Determine the (X, Y) coordinate at the center of the cell enclosing the given text.  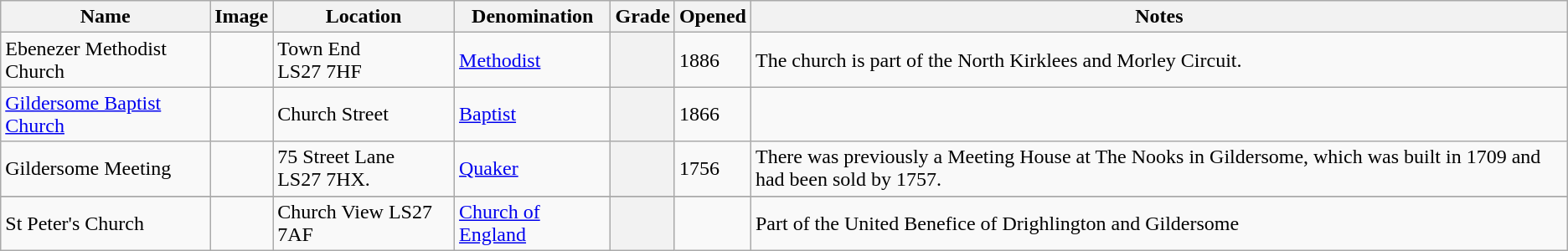
75 Street LaneLS27 7HX. (364, 169)
Church View LS27 7AF (364, 223)
Location (364, 17)
St Peter's Church (106, 223)
Quaker (533, 169)
1756 (712, 169)
Grade (642, 17)
Ebenezer Methodist Church (106, 60)
The church is part of the North Kirklees and Morley Circuit. (1159, 60)
Name (106, 17)
Denomination (533, 17)
Church of England (533, 223)
Town EndLS27 7HF (364, 60)
Opened (712, 17)
Part of the United Benefice of Drighlington and Gildersome (1159, 223)
1886 (712, 60)
Notes (1159, 17)
Gildersome Meeting (106, 169)
1866 (712, 114)
Methodist (533, 60)
Image (241, 17)
Church Street (364, 114)
There was previously a Meeting House at The Nooks in Gildersome, which was built in 1709 and had been sold by 1757. (1159, 169)
Baptist (533, 114)
Gildersome Baptist Church (106, 114)
